Return [X, Y] of the center of cell containing provided text 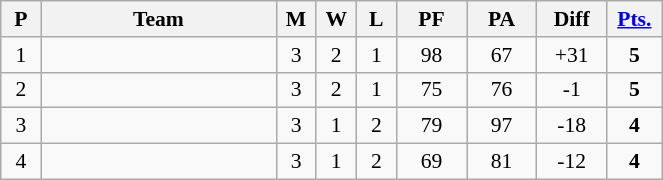
M [296, 19]
L [376, 19]
-1 [572, 90]
Team [158, 19]
98 [431, 55]
69 [431, 162]
81 [501, 162]
67 [501, 55]
79 [431, 126]
-18 [572, 126]
76 [501, 90]
97 [501, 126]
Diff [572, 19]
PF [431, 19]
W [336, 19]
Pts. [634, 19]
P [21, 19]
+31 [572, 55]
-12 [572, 162]
75 [431, 90]
PA [501, 19]
